Detect which cell encompasses the target text, then output its [x, y] center coordinate. 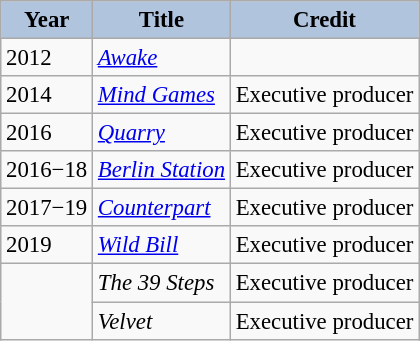
Counterpart [162, 208]
Mind Games [162, 95]
Title [162, 20]
2016 [47, 133]
Wild Bill [162, 245]
The 39 Steps [162, 283]
Quarry [162, 133]
Awake [162, 58]
2017−19 [47, 208]
Velvet [162, 321]
2019 [47, 245]
Year [47, 20]
2014 [47, 95]
2012 [47, 58]
Berlin Station [162, 170]
Credit [324, 20]
2016−18 [47, 170]
